Search for the cell housing the specified text and yield its [X, Y] center coordinate. 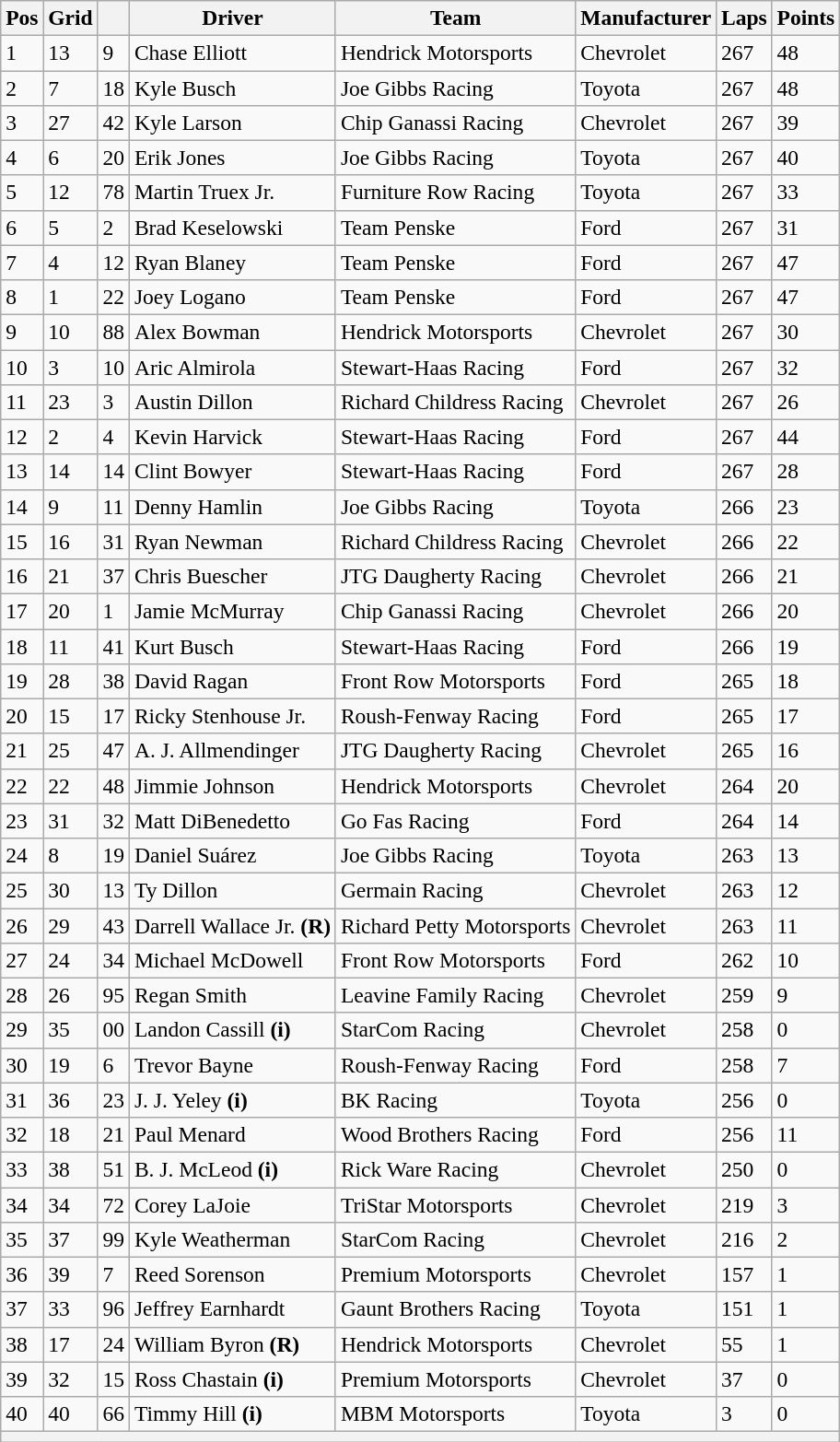
Jimmie Johnson [232, 786]
Ross Chastain (i) [232, 1379]
Grid [70, 18]
66 [113, 1413]
95 [113, 995]
Driver [232, 18]
157 [744, 1274]
Jeffrey Earnhardt [232, 1309]
Aric Almirola [232, 367]
Ricky Stenhouse Jr. [232, 716]
J. J. Yeley (i) [232, 1100]
Ryan Blaney [232, 263]
219 [744, 1204]
William Byron (R) [232, 1344]
78 [113, 193]
Erik Jones [232, 158]
Richard Petty Motorsports [455, 925]
Kevin Harvick [232, 437]
Paul Menard [232, 1134]
Germain Racing [455, 890]
00 [113, 1030]
Daniel Suárez [232, 855]
Gaunt Brothers Racing [455, 1309]
TriStar Motorsports [455, 1204]
A. J. Allmendinger [232, 751]
44 [806, 437]
Michael McDowell [232, 960]
88 [113, 332]
Points [806, 18]
Clint Bowyer [232, 472]
Kurt Busch [232, 646]
Rick Ware Racing [455, 1169]
Regan Smith [232, 995]
Team [455, 18]
Manufacturer [647, 18]
Kyle Larson [232, 123]
Wood Brothers Racing [455, 1134]
Denny Hamlin [232, 507]
Laps [744, 18]
Ty Dillon [232, 890]
B. J. McLeod (i) [232, 1169]
Kyle Weatherman [232, 1239]
Furniture Row Racing [455, 193]
216 [744, 1239]
Ryan Newman [232, 542]
Martin Truex Jr. [232, 193]
51 [113, 1169]
Reed Sorenson [232, 1274]
Chris Buescher [232, 576]
43 [113, 925]
Timmy Hill (i) [232, 1413]
Landon Cassill (i) [232, 1030]
72 [113, 1204]
Joey Logano [232, 297]
262 [744, 960]
BK Racing [455, 1100]
Trevor Bayne [232, 1065]
David Ragan [232, 681]
Austin Dillon [232, 402]
151 [744, 1309]
259 [744, 995]
55 [744, 1344]
Matt DiBenedetto [232, 821]
Alex Bowman [232, 332]
Leavine Family Racing [455, 995]
Darrell Wallace Jr. (R) [232, 925]
250 [744, 1169]
99 [113, 1239]
96 [113, 1309]
41 [113, 646]
Corey LaJoie [232, 1204]
Kyle Busch [232, 88]
Pos [22, 18]
Jamie McMurray [232, 611]
Chase Elliott [232, 53]
42 [113, 123]
MBM Motorsports [455, 1413]
Go Fas Racing [455, 821]
Brad Keselowski [232, 228]
